For the text-containing cell, return its midpoint in (X, Y) coordinate format. 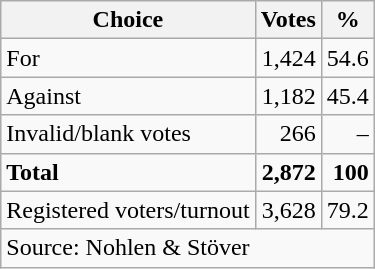
45.4 (348, 96)
For (128, 58)
100 (348, 172)
Choice (128, 20)
266 (288, 134)
3,628 (288, 210)
% (348, 20)
– (348, 134)
54.6 (348, 58)
79.2 (348, 210)
1,182 (288, 96)
Total (128, 172)
Invalid/blank votes (128, 134)
2,872 (288, 172)
1,424 (288, 58)
Against (128, 96)
Registered voters/turnout (128, 210)
Votes (288, 20)
Source: Nohlen & Stöver (188, 248)
